Search for the cell housing the specified text and yield its [x, y] center coordinate. 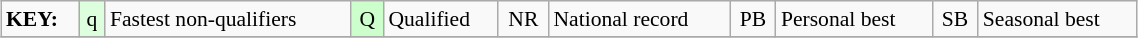
Seasonal best [1058, 19]
SB [955, 19]
National record [639, 19]
KEY: [40, 19]
PB [753, 19]
Fastest non-qualifiers [228, 19]
NR [523, 19]
Personal best [854, 19]
Qualified [440, 19]
q [92, 19]
Q [367, 19]
